Capture the cell that displays the provided text and extract its (x, y) central coordinate. 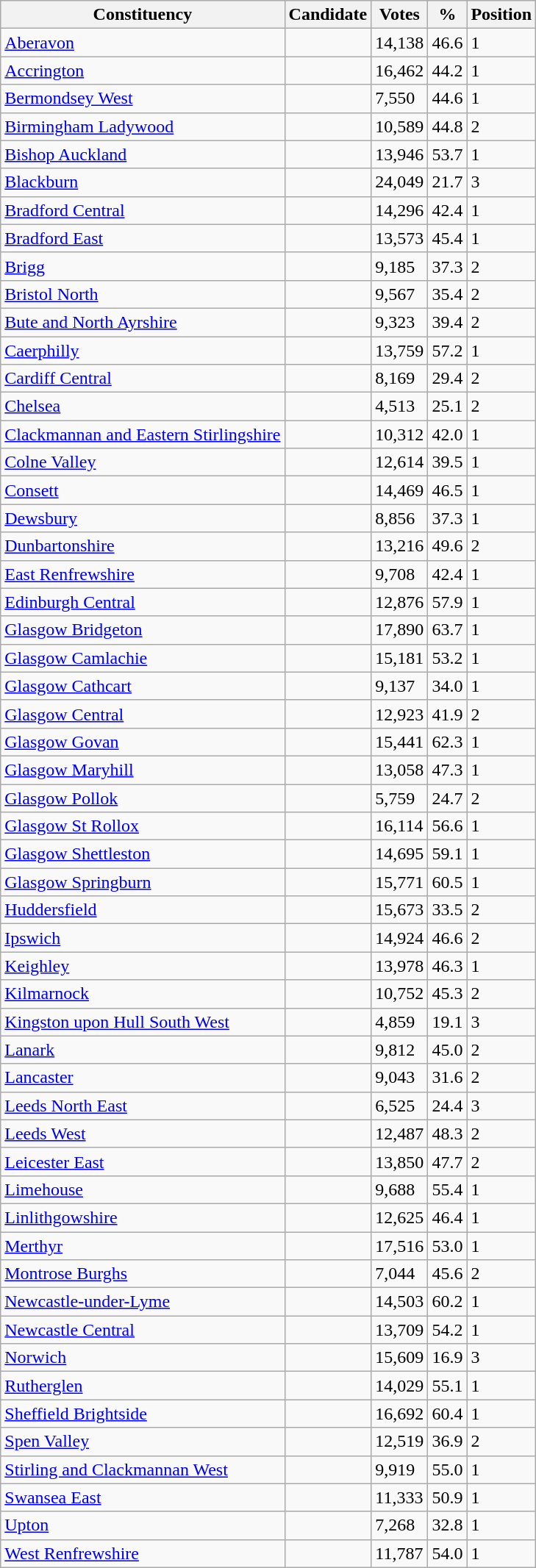
Aberavon (143, 43)
Newcastle Central (143, 1330)
10,312 (400, 434)
Glasgow Central (143, 714)
9,708 (400, 574)
Candidate (328, 15)
17,516 (400, 1246)
16,462 (400, 71)
Chelsea (143, 407)
Votes (400, 15)
19.1 (447, 1022)
53.0 (447, 1246)
9,323 (400, 322)
15,771 (400, 882)
25.1 (447, 407)
13,216 (400, 546)
13,850 (400, 1161)
17,890 (400, 630)
45.0 (447, 1050)
62.3 (447, 742)
33.5 (447, 910)
13,946 (400, 154)
44.8 (447, 126)
Montrose Burghs (143, 1274)
48.3 (447, 1134)
10,589 (400, 126)
39.4 (447, 322)
Constituency (143, 15)
57.2 (447, 351)
41.9 (447, 714)
7,268 (400, 1525)
Consett (143, 490)
44.6 (447, 99)
16.9 (447, 1358)
Leicester East (143, 1161)
9,812 (400, 1050)
39.5 (447, 462)
Lanark (143, 1050)
32.8 (447, 1525)
Bute and North Ayrshire (143, 322)
14,924 (400, 938)
53.2 (447, 658)
47.3 (447, 770)
13,058 (400, 770)
Position (501, 15)
24.7 (447, 798)
Glasgow Maryhill (143, 770)
Limehouse (143, 1189)
47.7 (447, 1161)
Glasgow Bridgeton (143, 630)
46.4 (447, 1217)
Newcastle-under-Lyme (143, 1302)
45.4 (447, 238)
14,296 (400, 210)
12,625 (400, 1217)
Glasgow Govan (143, 742)
60.5 (447, 882)
13,709 (400, 1330)
12,614 (400, 462)
13,759 (400, 351)
9,137 (400, 686)
59.1 (447, 854)
14,029 (400, 1386)
44.2 (447, 71)
Sheffield Brightside (143, 1414)
Cardiff Central (143, 379)
Accrington (143, 71)
Dunbartonshire (143, 546)
34.0 (447, 686)
Edinburgh Central (143, 602)
24.4 (447, 1106)
Upton (143, 1525)
9,688 (400, 1189)
Dewsbury (143, 518)
Huddersfield (143, 910)
Blackburn (143, 182)
57.9 (447, 602)
Leeds North East (143, 1106)
12,519 (400, 1442)
11,787 (400, 1553)
16,114 (400, 826)
12,876 (400, 602)
Merthyr (143, 1246)
54.2 (447, 1330)
5,759 (400, 798)
West Renfrewshire (143, 1553)
Glasgow Shettleston (143, 854)
53.7 (447, 154)
29.4 (447, 379)
55.0 (447, 1469)
Leeds West (143, 1134)
8,856 (400, 518)
45.6 (447, 1274)
9,185 (400, 266)
35.4 (447, 294)
Lancaster (143, 1078)
Glasgow Cathcart (143, 686)
54.0 (447, 1553)
% (447, 15)
15,609 (400, 1358)
7,044 (400, 1274)
15,441 (400, 742)
31.6 (447, 1078)
Kingston upon Hull South West (143, 1022)
50.9 (447, 1497)
13,573 (400, 238)
Glasgow St Rollox (143, 826)
15,181 (400, 658)
60.2 (447, 1302)
Glasgow Springburn (143, 882)
11,333 (400, 1497)
Spen Valley (143, 1442)
Caerphilly (143, 351)
Clackmannan and Eastern Stirlingshire (143, 434)
55.4 (447, 1189)
9,567 (400, 294)
24,049 (400, 182)
Bradford East (143, 238)
Linlithgowshire (143, 1217)
Bermondsey West (143, 99)
9,919 (400, 1469)
6,525 (400, 1106)
8,169 (400, 379)
Norwich (143, 1358)
14,469 (400, 490)
42.0 (447, 434)
Keighley (143, 966)
Colne Valley (143, 462)
Bradford Central (143, 210)
10,752 (400, 994)
56.6 (447, 826)
Glasgow Camlachie (143, 658)
Glasgow Pollok (143, 798)
Birmingham Ladywood (143, 126)
4,513 (400, 407)
Ipswich (143, 938)
55.1 (447, 1386)
14,503 (400, 1302)
Bristol North (143, 294)
Kilmarnock (143, 994)
9,043 (400, 1078)
Bishop Auckland (143, 154)
4,859 (400, 1022)
45.3 (447, 994)
46.5 (447, 490)
13,978 (400, 966)
Rutherglen (143, 1386)
15,673 (400, 910)
46.3 (447, 966)
14,695 (400, 854)
12,923 (400, 714)
21.7 (447, 182)
36.9 (447, 1442)
7,550 (400, 99)
12,487 (400, 1134)
60.4 (447, 1414)
14,138 (400, 43)
63.7 (447, 630)
Swansea East (143, 1497)
Brigg (143, 266)
16,692 (400, 1414)
Stirling and Clackmannan West (143, 1469)
East Renfrewshire (143, 574)
49.6 (447, 546)
